Identify which cell holds the provided text, then report its (X, Y) central coordinate. 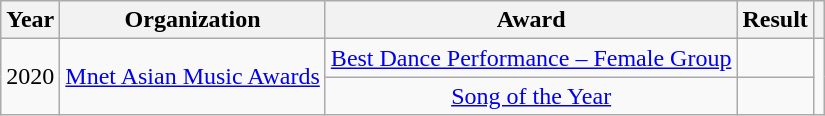
Song of the Year (531, 96)
2020 (30, 77)
Award (531, 20)
Result (775, 20)
Best Dance Performance – Female Group (531, 58)
Organization (193, 20)
Mnet Asian Music Awards (193, 77)
Year (30, 20)
